Detect which cell encompasses the target text, then output its [X, Y] center coordinate. 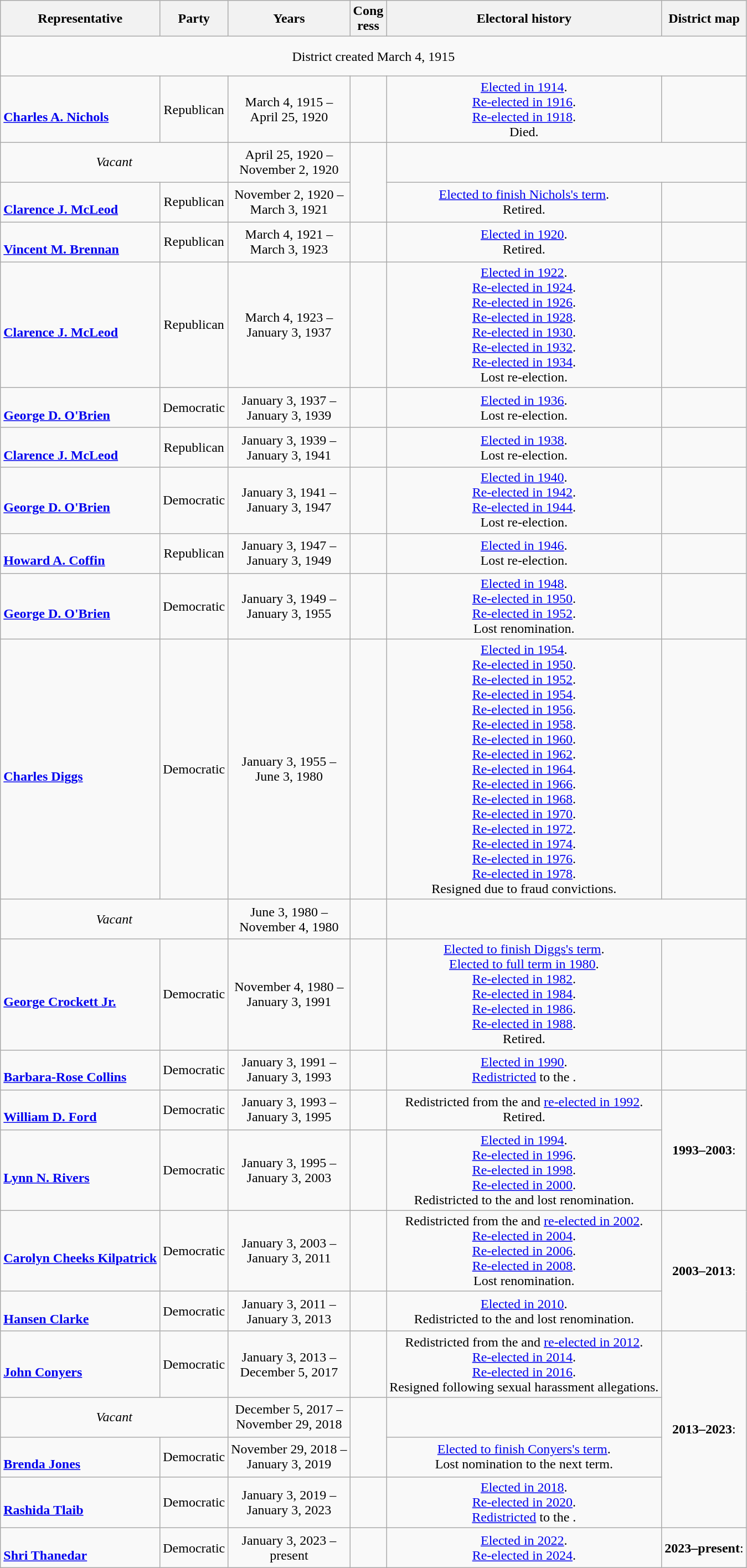
William D. Ford [80, 1110]
1993–2003: [704, 1150]
Barbara-Rose Collins [80, 1070]
George Crockett Jr. [80, 994]
Redistricted from the and re-elected in 2002.Re-elected in 2004.Re-elected in 2006.Re-elected in 2008.Lost renomination. [524, 1251]
Elected in 1938.Lost re-election. [524, 447]
Elected in 2010.Redistricted to the and lost renomination. [524, 1311]
January 3, 1949 –January 3, 1955 [289, 606]
January 3, 1993 –January 3, 1995 [289, 1110]
Charles A. Nichols [80, 110]
March 4, 1923 –January 3, 1937 [289, 324]
Rashida Tlaib [80, 1502]
Carolyn Cheeks Kilpatrick [80, 1251]
Elected in 1994.Re-elected in 1996.Re-elected in 1998.Re-elected in 2000.Redistricted to the and lost renomination. [524, 1170]
January 3, 2023 –present [289, 1548]
Elected in 2022.Re-elected in 2024. [524, 1548]
Elected in 1948.Re-elected in 1950.Re-elected in 1952.Lost renomination. [524, 606]
January 3, 1947 –January 3, 1949 [289, 553]
Brenda Jones [80, 1457]
March 4, 1921 –March 3, 1923 [289, 242]
Party [194, 19]
June 3, 1980 –November 4, 1980 [289, 919]
Elected in 2018.Re-elected in 2020.Redistricted to the . [524, 1502]
District map [704, 19]
Elected in 1936.Lost re-election. [524, 408]
Electoral history [524, 19]
Lynn N. Rivers [80, 1170]
Years [289, 19]
Charles Diggs [80, 769]
January 3, 2011 –January 3, 2013 [289, 1311]
Redistricted from the and re-elected in 2012.Re-elected in 2014.Re-elected in 2016.Resigned following sexual harassment allegations. [524, 1364]
John Conyers [80, 1364]
December 5, 2017 –November 29, 2018 [289, 1417]
District created March 4, 1915 [373, 56]
April 25, 1920 –November 2, 1920 [289, 162]
Elected in 1922.Re-elected in 1924.Re-elected in 1926.Re-elected in 1928.Re-elected in 1930.Re-elected in 1932.Re-elected in 1934.Lost re-election. [524, 324]
2023–present: [704, 1548]
January 3, 2003 –January 3, 2011 [289, 1251]
March 4, 1915 –April 25, 1920 [289, 110]
Elected to finish Diggs's term.Elected to full term in 1980.Re-elected in 1982.Re-elected in 1984.Re-elected in 1986.Re-elected in 1988.Retired. [524, 994]
2003–2013: [704, 1271]
Elected in 1914.Re-elected in 1916.Re-elected in 1918.Died. [524, 110]
Elected in 1940.Re-elected in 1942.Re-elected in 1944.Lost re-election. [524, 501]
January 3, 1941 –January 3, 1947 [289, 501]
January 3, 1955 –June 3, 1980 [289, 769]
Elected to finish Nichols's term.Retired. [524, 202]
Representative [80, 19]
November 2, 1920 –March 3, 1921 [289, 202]
January 3, 2019 –January 3, 2023 [289, 1502]
Elected to finish Conyers's term.Lost nomination to the next term. [524, 1457]
January 3, 1937 –January 3, 1939 [289, 408]
Elected in 1946.Lost re-election. [524, 553]
Redistricted from the and re-elected in 1992.Retired. [524, 1110]
January 3, 2013 –December 5, 2017 [289, 1364]
Hansen Clarke [80, 1311]
Shri Thanedar [80, 1548]
Congress [368, 19]
Elected in 1920.Retired. [524, 242]
November 29, 2018 –January 3, 2019 [289, 1457]
2013–2023: [704, 1430]
Vincent M. Brennan [80, 242]
Howard A. Coffin [80, 553]
Elected in 1990.Redistricted to the . [524, 1070]
January 3, 1939 –January 3, 1941 [289, 447]
January 3, 1991 –January 3, 1993 [289, 1070]
January 3, 1995 –January 3, 2003 [289, 1170]
November 4, 1980 –January 3, 1991 [289, 994]
